From the cell containing the given text, extract its center point as (x, y) coordinate. 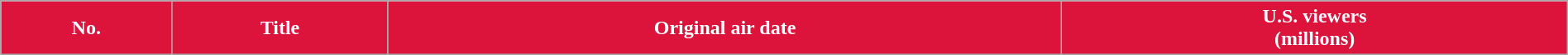
U.S. viewers(millions) (1315, 28)
Title (280, 28)
Original air date (724, 28)
No. (86, 28)
